Locate the cell with the specified text and output its [X, Y] center coordinate. 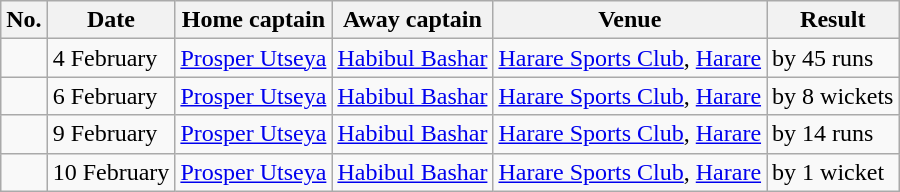
by 14 runs [833, 134]
Home captain [254, 20]
by 8 wickets [833, 96]
Date [111, 20]
No. [24, 20]
9 February [111, 134]
4 February [111, 58]
Venue [630, 20]
Away captain [412, 20]
6 February [111, 96]
10 February [111, 172]
by 45 runs [833, 58]
by 1 wicket [833, 172]
Result [833, 20]
